From the cell containing the given text, extract its center point as (x, y) coordinate. 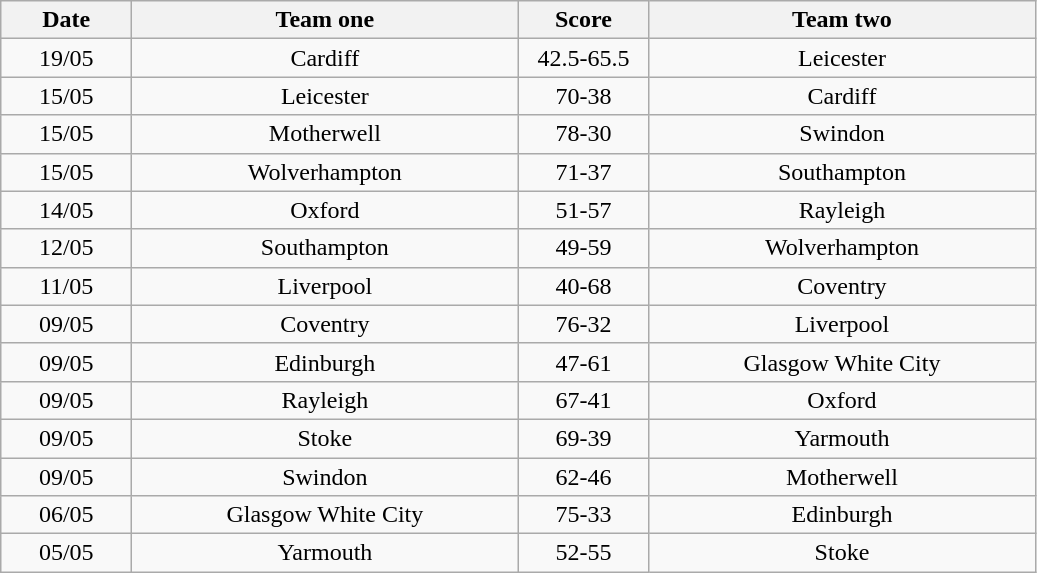
47-61 (584, 362)
Team two (842, 20)
19/05 (66, 58)
42.5-65.5 (584, 58)
14/05 (66, 210)
69-39 (584, 438)
75-33 (584, 515)
78-30 (584, 134)
06/05 (66, 515)
11/05 (66, 286)
Team one (325, 20)
05/05 (66, 553)
Date (66, 20)
70-38 (584, 96)
12/05 (66, 248)
67-41 (584, 400)
Score (584, 20)
52-55 (584, 553)
51-57 (584, 210)
49-59 (584, 248)
62-46 (584, 477)
71-37 (584, 172)
40-68 (584, 286)
76-32 (584, 324)
